From the cell containing the given text, extract its center point as (x, y) coordinate. 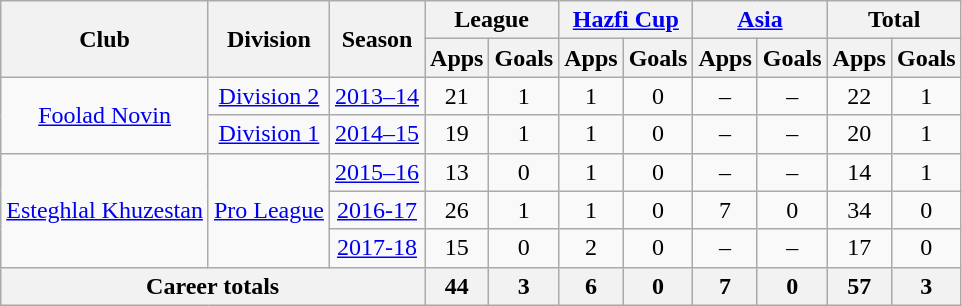
44 (457, 286)
2016-17 (376, 210)
14 (859, 172)
Hazfi Cup (626, 20)
Total (894, 20)
22 (859, 96)
Division 1 (268, 134)
2015–16 (376, 172)
13 (457, 172)
2017-18 (376, 248)
21 (457, 96)
20 (859, 134)
34 (859, 210)
Season (376, 39)
57 (859, 286)
15 (457, 248)
Pro League (268, 210)
Career totals (213, 286)
26 (457, 210)
Esteghlal Khuzestan (105, 210)
2014–15 (376, 134)
Division (268, 39)
League (492, 20)
6 (591, 286)
Asia (760, 20)
Division 2 (268, 96)
2013–14 (376, 96)
Club (105, 39)
2 (591, 248)
17 (859, 248)
19 (457, 134)
Foolad Novin (105, 115)
